Capture the cell that displays the provided text and extract its (x, y) central coordinate. 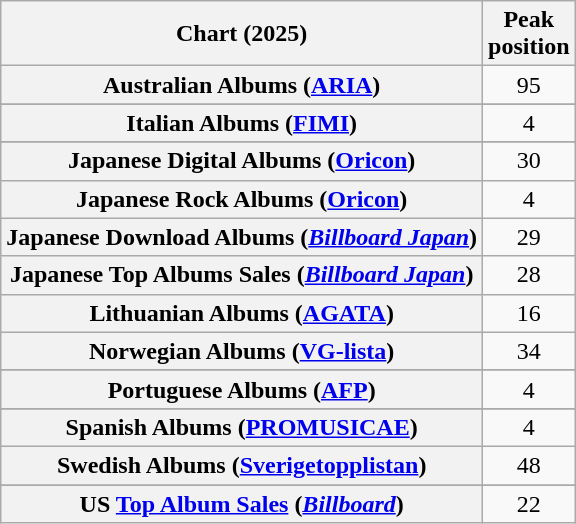
30 (529, 161)
Italian Albums (FIMI) (242, 123)
28 (529, 275)
Lithuanian Albums (AGATA) (242, 313)
16 (529, 313)
US Top Album Sales (Billboard) (242, 503)
34 (529, 351)
95 (529, 85)
29 (529, 237)
Spanish Albums (PROMUSICAE) (242, 427)
Portuguese Albums (AFP) (242, 389)
Japanese Rock Albums (Oricon) (242, 199)
Peakposition (529, 34)
Chart (2025) (242, 34)
Swedish Albums (Sverigetopplistan) (242, 465)
48 (529, 465)
Australian Albums (ARIA) (242, 85)
Japanese Top Albums Sales (Billboard Japan) (242, 275)
Norwegian Albums (VG-lista) (242, 351)
22 (529, 503)
Japanese Digital Albums (Oricon) (242, 161)
Japanese Download Albums (Billboard Japan) (242, 237)
